Scan for the cell matching the given text and deliver its [x, y] coordinate at center. 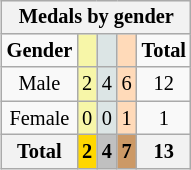
6 [127, 84]
12 [164, 84]
Female [40, 118]
Medals by gender [96, 17]
13 [164, 152]
7 [127, 152]
Male [40, 84]
Gender [40, 51]
